Identify which cell holds the provided text, then report its [X, Y] central coordinate. 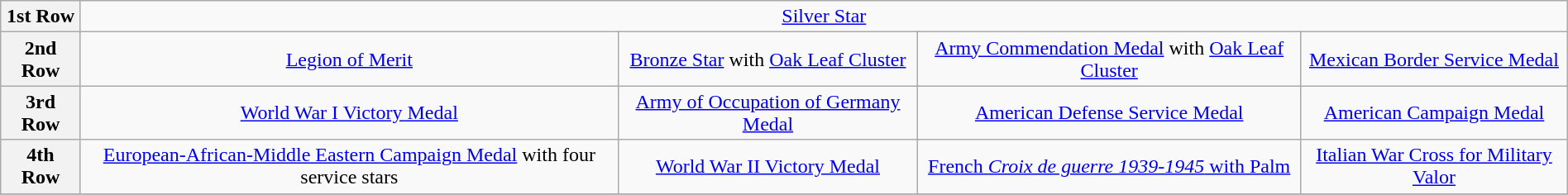
American Campaign Medal [1434, 112]
3rd Row [41, 112]
Legion of Merit [349, 59]
Army Commendation Medal with Oak Leaf Cluster [1110, 59]
Army of Occupation of Germany Medal [767, 112]
European-African-Middle Eastern Campaign Medal with four service stars [349, 167]
1st Row [41, 17]
Silver Star [824, 17]
Bronze Star with Oak Leaf Cluster [767, 59]
World War II Victory Medal [767, 167]
Mexican Border Service Medal [1434, 59]
French Croix de guerre 1939-1945 with Palm [1110, 167]
American Defense Service Medal [1110, 112]
4th Row [41, 167]
World War I Victory Medal [349, 112]
2nd Row [41, 59]
Italian War Cross for Military Valor [1434, 167]
